Find where the given text appears and provide that cell's center as [X, Y] coordinate. 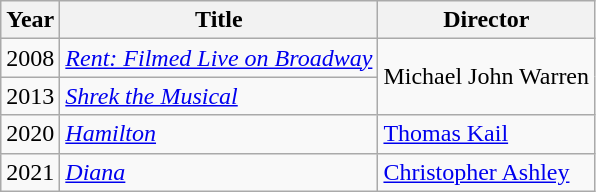
Director [486, 20]
Diana [219, 172]
Title [219, 20]
2021 [30, 172]
Shrek the Musical [219, 96]
2020 [30, 134]
Michael John Warren [486, 77]
Year [30, 20]
Rent: Filmed Live on Broadway [219, 58]
2013 [30, 96]
2008 [30, 58]
Christopher Ashley [486, 172]
Hamilton [219, 134]
Thomas Kail [486, 134]
